Capture the cell that displays the provided text and extract its [x, y] central coordinate. 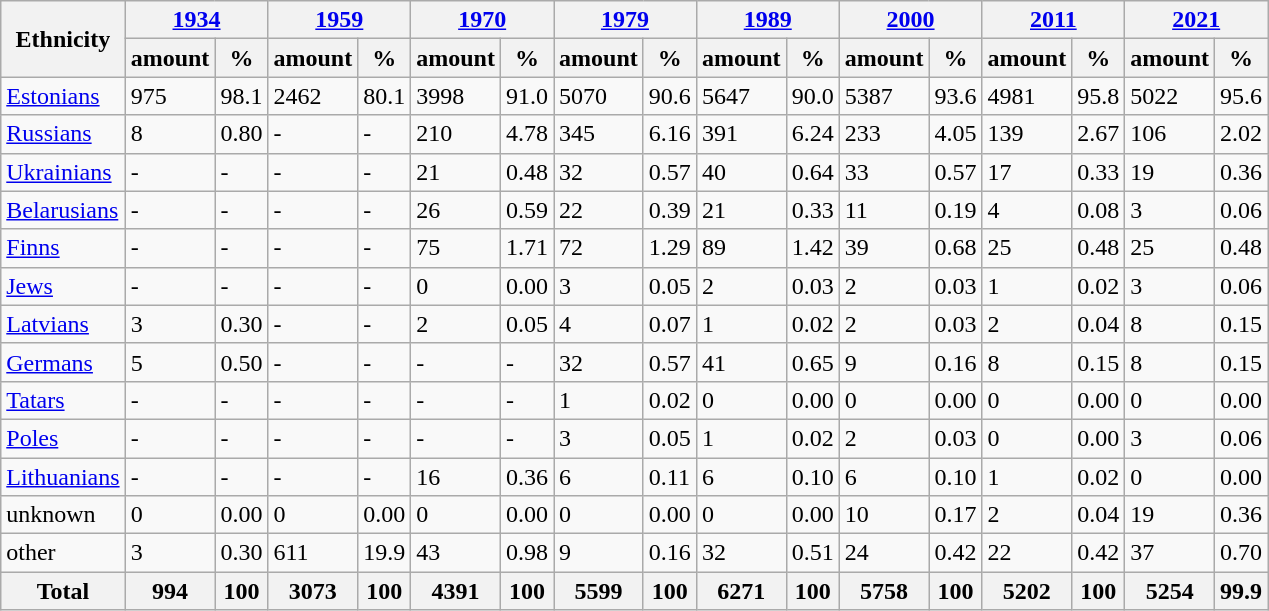
3998 [456, 96]
2021 [1196, 20]
33 [884, 172]
80.1 [384, 96]
6.16 [670, 134]
1.71 [526, 248]
Total [63, 591]
0.39 [670, 210]
17 [1027, 172]
106 [1170, 134]
37 [1170, 553]
1.29 [670, 248]
Latvians [63, 324]
1.42 [812, 248]
2462 [313, 96]
0.59 [526, 210]
210 [456, 134]
Ethnicity [63, 39]
975 [170, 96]
91.0 [526, 96]
2000 [910, 20]
4.78 [526, 134]
Estonians [63, 96]
Belarusians [63, 210]
Lithuanians [63, 477]
26 [456, 210]
0.65 [812, 362]
4391 [456, 591]
5202 [1027, 591]
2.02 [1242, 134]
2.67 [1098, 134]
0.68 [956, 248]
unknown [63, 515]
0.98 [526, 553]
5 [170, 362]
1970 [482, 20]
43 [456, 553]
5599 [599, 591]
Germans [63, 362]
4981 [1027, 96]
5254 [1170, 591]
Tatars [63, 400]
19.9 [384, 553]
5647 [741, 96]
other [63, 553]
0.07 [670, 324]
98.1 [242, 96]
6271 [741, 591]
1934 [196, 20]
391 [741, 134]
1989 [768, 20]
90.0 [812, 96]
6.24 [812, 134]
0.51 [812, 553]
994 [170, 591]
0.64 [812, 172]
11 [884, 210]
3073 [313, 591]
233 [884, 134]
Poles [63, 438]
0.80 [242, 134]
95.8 [1098, 96]
89 [741, 248]
93.6 [956, 96]
2011 [1054, 20]
Finns [63, 248]
39 [884, 248]
72 [599, 248]
0.50 [242, 362]
0.70 [1242, 553]
4.05 [956, 134]
Russians [63, 134]
95.6 [1242, 96]
99.9 [1242, 591]
Jews [63, 286]
41 [741, 362]
Ukrainians [63, 172]
75 [456, 248]
10 [884, 515]
1959 [340, 20]
0.17 [956, 515]
0.19 [956, 210]
0.11 [670, 477]
1979 [626, 20]
16 [456, 477]
90.6 [670, 96]
611 [313, 553]
5387 [884, 96]
24 [884, 553]
5070 [599, 96]
5758 [884, 591]
345 [599, 134]
139 [1027, 134]
40 [741, 172]
5022 [1170, 96]
0.08 [1098, 210]
